Pinpoint the cell where the given text exists, returning its [X, Y] midpoint coordinate. 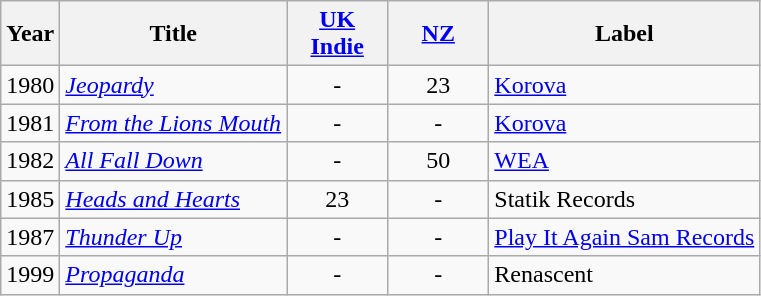
WEA [624, 161]
Jeopardy [174, 85]
Play It Again Sam Records [624, 237]
NZ [438, 34]
50 [438, 161]
1999 [30, 275]
Statik Records [624, 199]
1981 [30, 123]
Label [624, 34]
1985 [30, 199]
1980 [30, 85]
Year [30, 34]
Renascent [624, 275]
Title [174, 34]
From the Lions Mouth [174, 123]
1987 [30, 237]
1982 [30, 161]
Propaganda [174, 275]
All Fall Down [174, 161]
Heads and Hearts [174, 199]
UK Indie [338, 34]
Thunder Up [174, 237]
